Locate the cell with the specified text and output its [x, y] center coordinate. 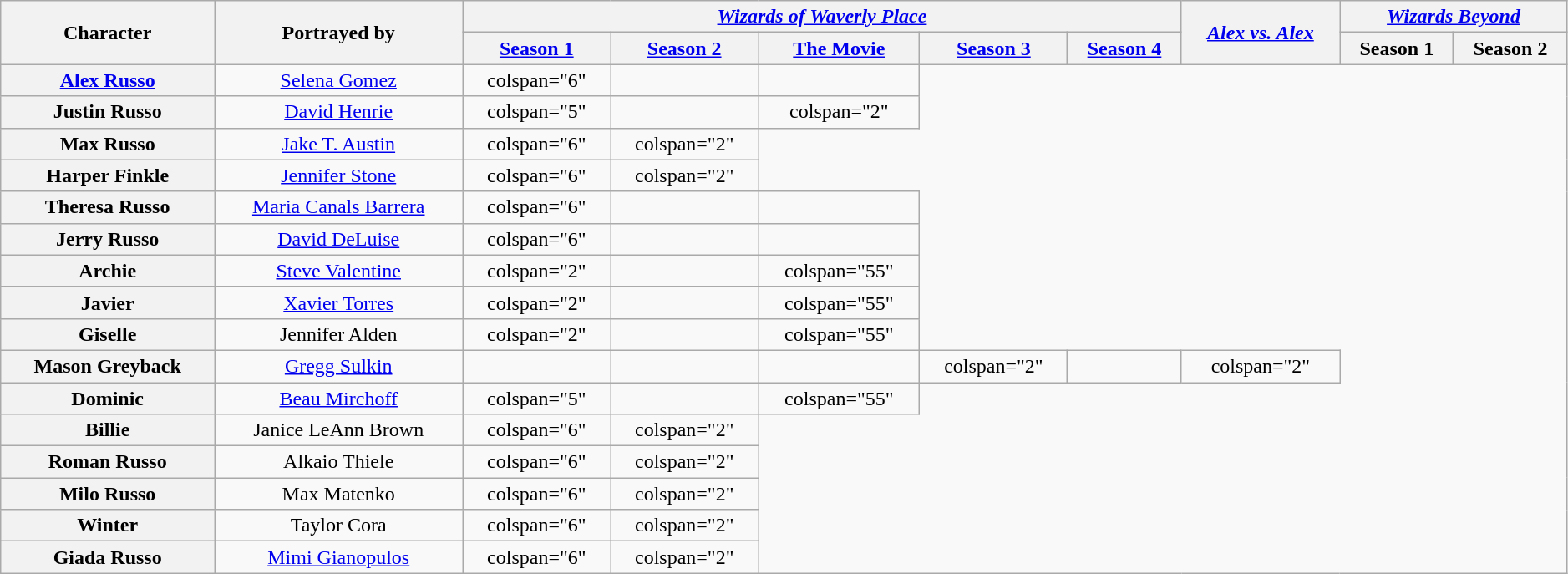
Selena Gomez [339, 80]
The Movie [839, 48]
Theresa Russo [108, 207]
Portrayed by [339, 33]
Jennifer Stone [339, 175]
Wizards Beyond [1454, 17]
Winter [108, 526]
Taylor Cora [339, 526]
Maria Canals Barrera [339, 207]
David Henrie [339, 112]
Season 4 [1124, 48]
Harper Finkle [108, 175]
Beau Mirchoff [339, 399]
Mimi Gianopulos [339, 557]
Roman Russo [108, 462]
Wizards of Waverly Place [822, 17]
Giselle [108, 334]
Giada Russo [108, 557]
Dominic [108, 399]
Jennifer Alden [339, 334]
Archie [108, 271]
Alex vs. Alex [1261, 33]
Season 3 [994, 48]
Jake T. Austin [339, 144]
Xavier Torres [339, 302]
Jerry Russo [108, 239]
Alkaio Thiele [339, 462]
Billie [108, 430]
Justin Russo [108, 112]
Max Matenko [339, 494]
Alex Russo [108, 80]
Gregg Sulkin [339, 366]
Janice LeAnn Brown [339, 430]
Steve Valentine [339, 271]
Mason Greyback [108, 366]
Javier [108, 302]
Character [108, 33]
Milo Russo [108, 494]
David DeLuise [339, 239]
Max Russo [108, 144]
